Scan for the cell matching the given text and deliver its [X, Y] coordinate at center. 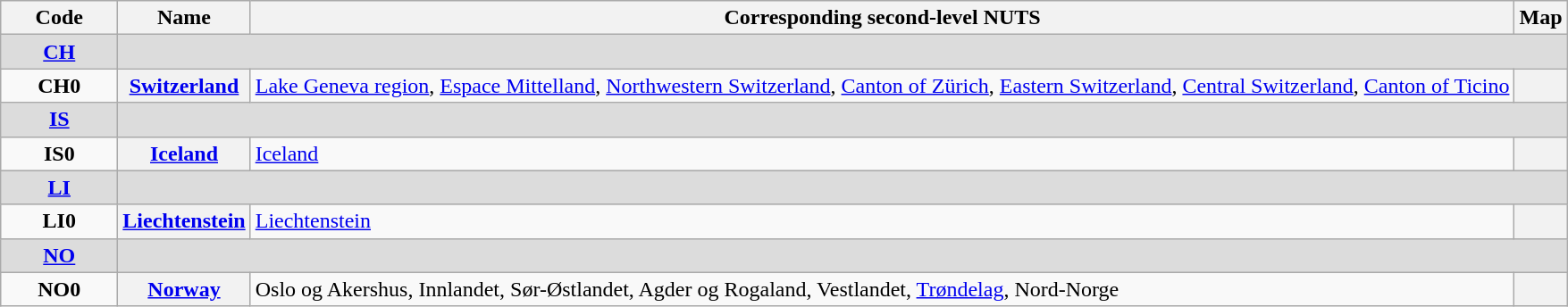
NO [59, 255]
Name [184, 18]
Norway [184, 289]
Oslo og Akershus, Innlandet, Sør-Østlandet, Agder og Rogaland, Vestlandet, Trøndelag, Nord-Norge [883, 289]
LI [59, 187]
NO0 [59, 289]
CH [59, 52]
Map [1540, 18]
Code [59, 18]
Lake Geneva region, Espace Mittelland, Northwestern Switzerland, Canton of Zürich, Eastern Switzerland, Central Switzerland, Canton of Ticino [883, 86]
IS0 [59, 153]
LI0 [59, 221]
Switzerland [184, 86]
IS [59, 120]
Corresponding second-level NUTS [883, 18]
CH0 [59, 86]
